Find where the given text appears and provide that cell's center as [x, y] coordinate. 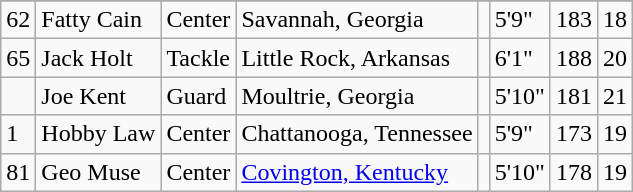
1 [18, 134]
62 [18, 20]
65 [18, 58]
188 [574, 58]
21 [614, 96]
Moultrie, Georgia [357, 96]
Joe Kent [98, 96]
Jack Holt [98, 58]
Fatty Cain [98, 20]
183 [574, 20]
Guard [198, 96]
81 [18, 172]
Covington, Kentucky [357, 172]
20 [614, 58]
Savannah, Georgia [357, 20]
Tackle [198, 58]
181 [574, 96]
6'1" [520, 58]
Little Rock, Arkansas [357, 58]
Geo Muse [98, 172]
178 [574, 172]
173 [574, 134]
Chattanooga, Tennessee [357, 134]
18 [614, 20]
Hobby Law [98, 134]
